Determine the [X, Y] coordinate at the center of the cell enclosing the given text.  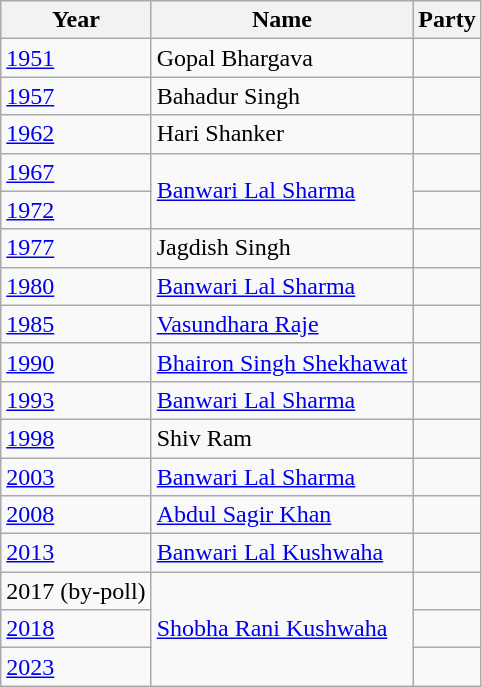
Bahadur Singh [282, 96]
Shobha Rani Kushwaha [282, 629]
1977 [76, 248]
2013 [76, 553]
2018 [76, 629]
Shiv Ram [282, 438]
Vasundhara Raje [282, 324]
Gopal Bhargava [282, 58]
2023 [76, 667]
1957 [76, 96]
2008 [76, 515]
1980 [76, 286]
Party [447, 20]
Abdul Sagir Khan [282, 515]
1985 [76, 324]
1951 [76, 58]
Year [76, 20]
2003 [76, 477]
2017 (by-poll) [76, 591]
1993 [76, 400]
1998 [76, 438]
1972 [76, 210]
1962 [76, 134]
Name [282, 20]
Jagdish Singh [282, 248]
Banwari Lal Kushwaha [282, 553]
Bhairon Singh Shekhawat [282, 362]
1990 [76, 362]
Hari Shanker [282, 134]
1967 [76, 172]
